For the text-containing cell, return its midpoint in [x, y] coordinate format. 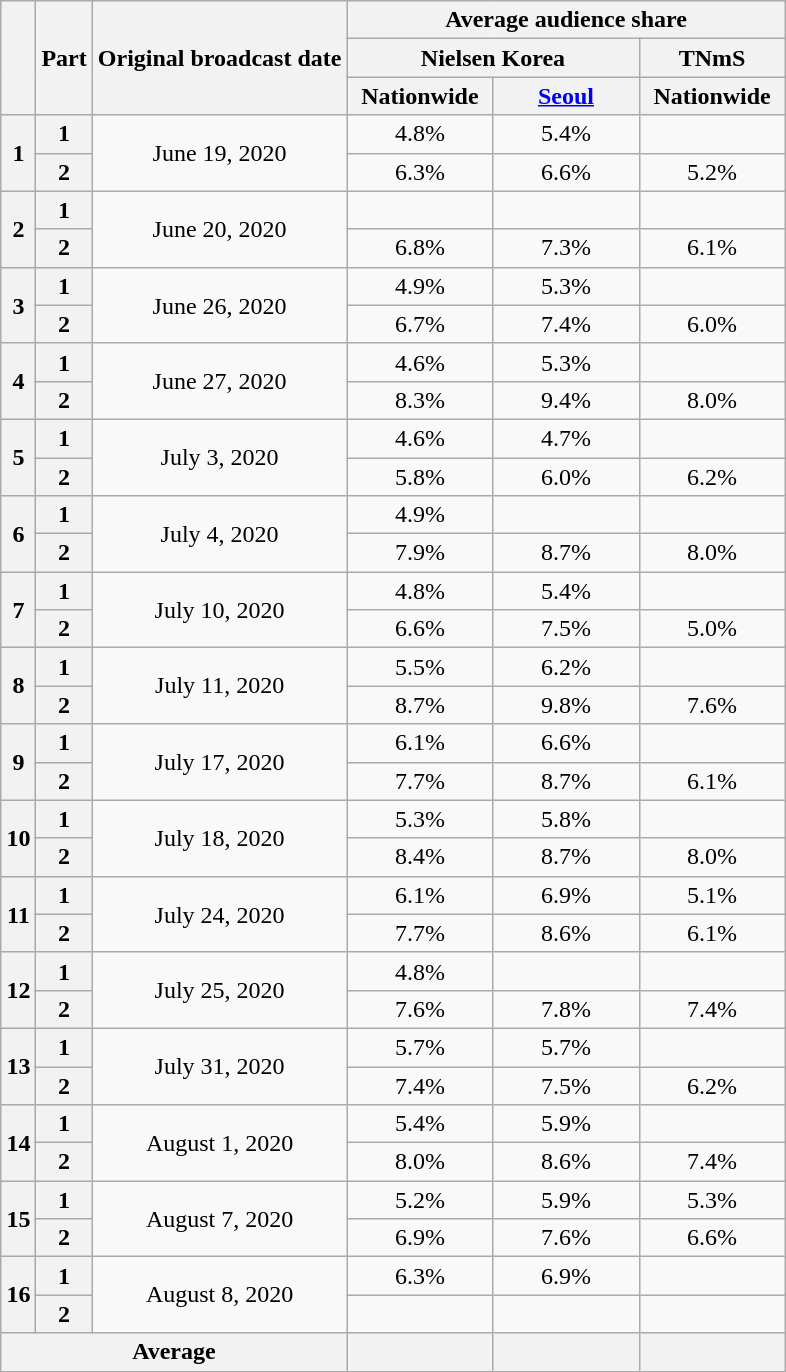
6 [18, 534]
July 4, 2020 [220, 534]
Seoul [566, 96]
July 31, 2020 [220, 1066]
July 17, 2020 [220, 762]
5.1% [712, 895]
June 26, 2020 [220, 305]
TNmS [712, 58]
9 [18, 762]
8.4% [420, 857]
Original broadcast date [220, 58]
14 [18, 1143]
July 10, 2020 [220, 610]
July 11, 2020 [220, 686]
8.3% [420, 400]
15 [18, 1219]
11 [18, 914]
9.4% [566, 400]
5.0% [712, 629]
10 [18, 838]
July 18, 2020 [220, 838]
7.3% [566, 248]
5 [18, 457]
August 7, 2020 [220, 1219]
9.8% [566, 705]
4.7% [566, 438]
July 3, 2020 [220, 457]
Nielsen Korea [493, 58]
June 20, 2020 [220, 229]
Average audience share [566, 20]
Average [174, 1352]
6.8% [420, 248]
7 [18, 610]
Part [64, 58]
July 24, 2020 [220, 914]
13 [18, 1066]
6.7% [420, 324]
June 19, 2020 [220, 153]
7.9% [420, 553]
8 [18, 686]
12 [18, 990]
June 27, 2020 [220, 381]
August 1, 2020 [220, 1143]
16 [18, 1295]
3 [18, 305]
July 25, 2020 [220, 990]
7.8% [566, 1009]
4 [18, 381]
5.5% [420, 667]
August 8, 2020 [220, 1295]
